Find where the given text appears and provide that cell's center as [X, Y] coordinate. 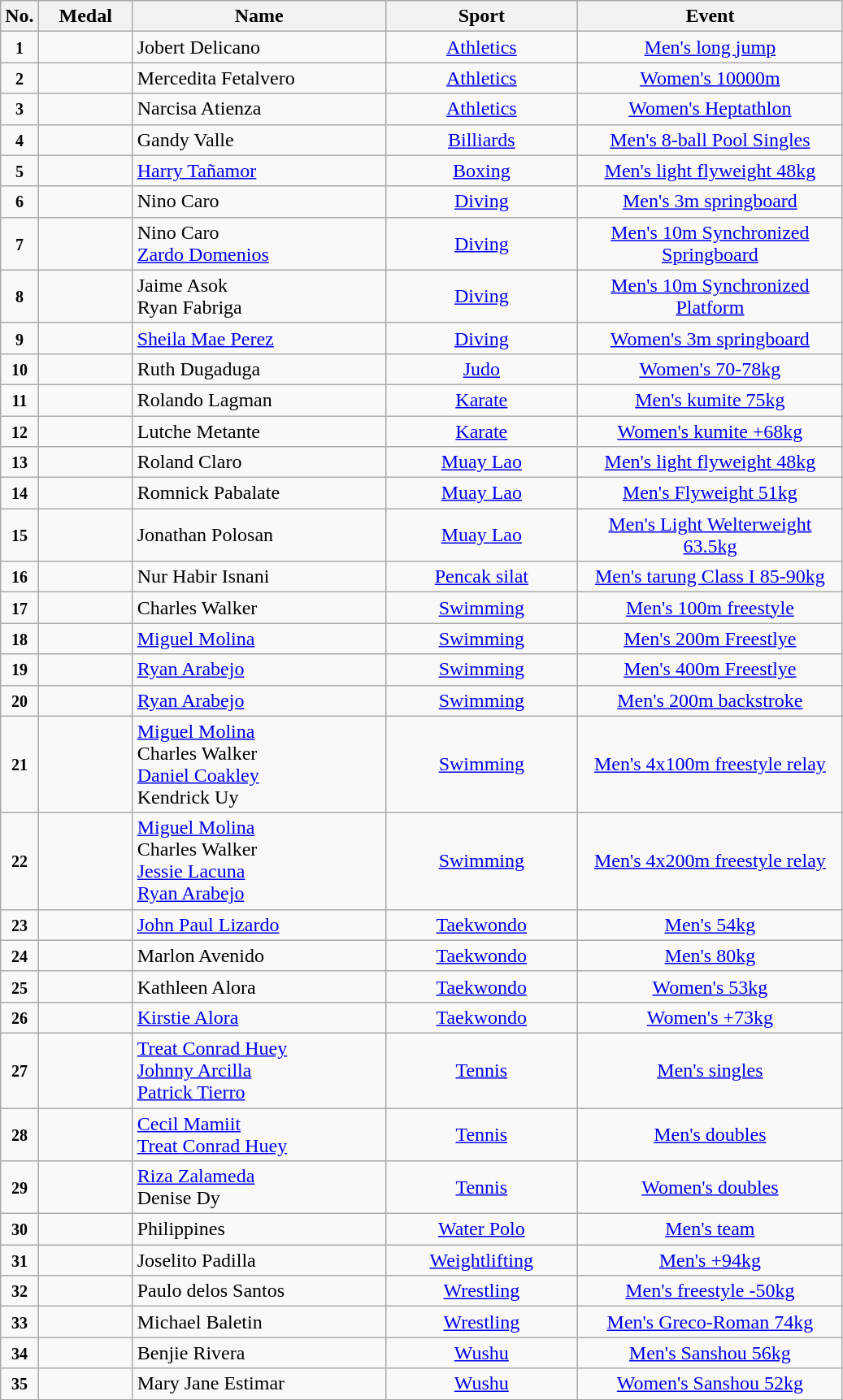
26 [20, 1017]
Men's 10m Synchronized Springboard [710, 244]
Romnick Pabalate [259, 493]
Men's singles [710, 1070]
17 [20, 608]
Women's 53kg [710, 986]
14 [20, 493]
23 [20, 925]
3 [20, 109]
Men's 4x200m freestyle relay [710, 861]
Men's team [710, 1229]
10 [20, 369]
Men's Flyweight 51kg [710, 493]
9 [20, 338]
Treat Conrad HueyJohnny ArcillaPatrick Tierro [259, 1070]
18 [20, 639]
5 [20, 171]
Roland Claro [259, 462]
Women's Heptathlon [710, 109]
13 [20, 462]
Nino Caro [259, 202]
8 [20, 296]
Ruth Dugaduga [259, 369]
Sport [481, 16]
Billiards [481, 140]
Nino CaroZardo Domenios [259, 244]
Mary Jane Estimar [259, 1384]
Men's 54kg [710, 925]
2 [20, 78]
Riza ZalamedaDenise Dy [259, 1188]
Gandy Valle [259, 140]
Lutche Metante [259, 431]
11 [20, 400]
Women's 3m springboard [710, 338]
29 [20, 1188]
Men's +94kg [710, 1260]
Men's freestyle -50kg [710, 1291]
35 [20, 1384]
Jaime AsokRyan Fabriga [259, 296]
30 [20, 1229]
Name [259, 16]
1 [20, 47]
Men's 200m Freestlye [710, 639]
Women's kumite +68kg [710, 431]
Miguel MolinaCharles WalkerDaniel CoakleyKendrick Uy [259, 764]
12 [20, 431]
Philippines [259, 1229]
Weightlifting [481, 1260]
Boxing [481, 171]
Women's 70-78kg [710, 369]
Women's doubles [710, 1188]
Nur Habir Isnani [259, 577]
28 [20, 1134]
Joselito Padilla [259, 1260]
Women's 10000m [710, 78]
Men's 200m backstroke [710, 700]
Men's tarung Class I 85-90kg [710, 577]
7 [20, 244]
20 [20, 700]
Rolando Lagman [259, 400]
Charles Walker [259, 608]
16 [20, 577]
Event [710, 16]
Men's 8-ball Pool Singles [710, 140]
Medal [85, 16]
Water Polo [481, 1229]
22 [20, 861]
6 [20, 202]
Men's 10m Synchronized Platform [710, 296]
Kathleen Alora [259, 986]
24 [20, 956]
21 [20, 764]
Men's doubles [710, 1134]
19 [20, 670]
Men's kumite 75kg [710, 400]
Women's +73kg [710, 1017]
Judo [481, 369]
32 [20, 1291]
John Paul Lizardo [259, 925]
Men's 400m Freestlye [710, 670]
Michael Baletin [259, 1322]
Pencak silat [481, 577]
Men's Greco-Roman 74kg [710, 1322]
Men's 100m freestyle [710, 608]
Kirstie Alora [259, 1017]
Men's Sanshou 56kg [710, 1353]
4 [20, 140]
Marlon Avenido [259, 956]
Benjie Rivera [259, 1353]
Men's Light Welterweight 63.5kg [710, 535]
Jobert Delicano [259, 47]
31 [20, 1260]
No. [20, 16]
Harry Tañamor [259, 171]
Men's 3m springboard [710, 202]
34 [20, 1353]
Men's 80kg [710, 956]
Cecil MamiitTreat Conrad Huey [259, 1134]
Sheila Mae Perez [259, 338]
15 [20, 535]
Miguel MolinaCharles WalkerJessie LacunaRyan Arabejo [259, 861]
25 [20, 986]
Men's 4x100m freestyle relay [710, 764]
Men's long jump [710, 47]
Paulo delos Santos [259, 1291]
Narcisa Atienza [259, 109]
27 [20, 1070]
Miguel Molina [259, 639]
Women's Sanshou 52kg [710, 1384]
Mercedita Fetalvero [259, 78]
33 [20, 1322]
Jonathan Polosan [259, 535]
